Detect which cell encompasses the target text, then output its (x, y) center coordinate. 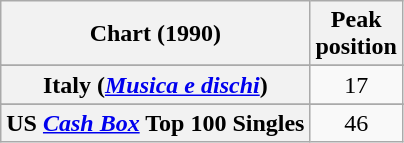
US Cash Box Top 100 Singles (156, 123)
Italy (Musica e dischi) (156, 85)
17 (356, 85)
46 (356, 123)
Chart (1990) (156, 34)
Peakposition (356, 34)
